Output the [x, y] coordinate of the center of the cell containing the given text.  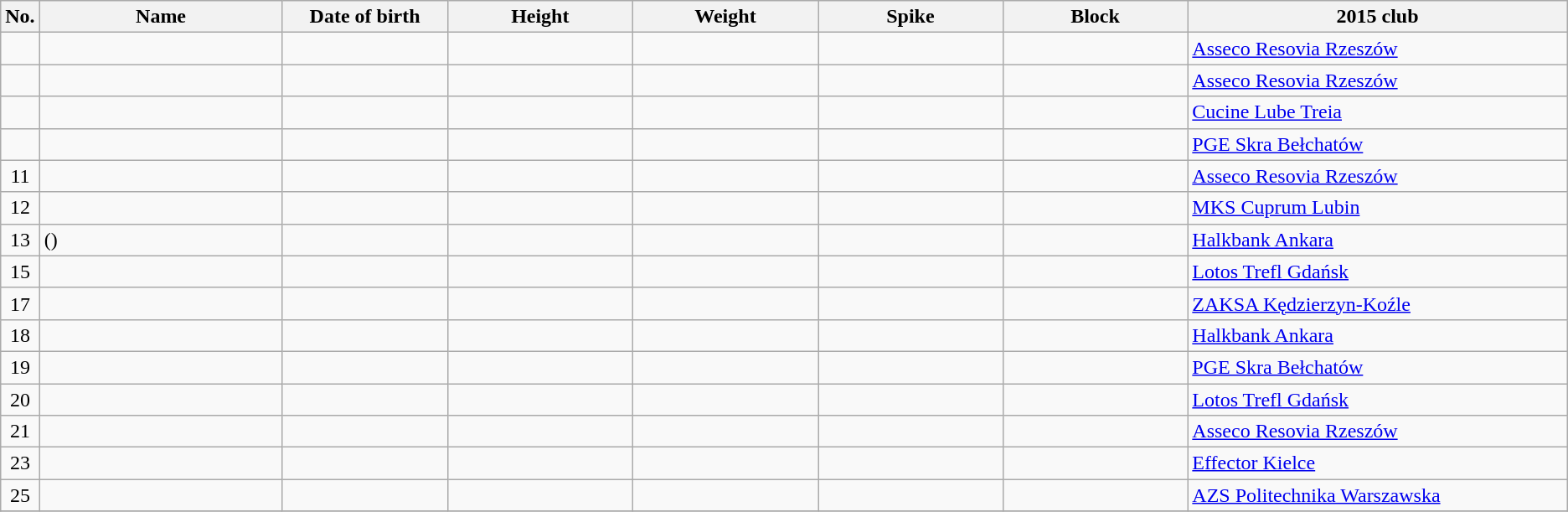
Spike [911, 17]
2015 club [1377, 17]
Date of birth [365, 17]
12 [20, 208]
Cucine Lube Treia [1377, 112]
() [161, 240]
20 [20, 400]
Height [539, 17]
25 [20, 495]
Weight [725, 17]
13 [20, 240]
21 [20, 432]
19 [20, 367]
AZS Politechnika Warszawska [1377, 495]
MKS Cuprum Lubin [1377, 208]
15 [20, 272]
17 [20, 303]
11 [20, 176]
No. [20, 17]
Effector Kielce [1377, 463]
Block [1096, 17]
23 [20, 463]
ZAKSA Kędzierzyn-Koźle [1377, 303]
Name [161, 17]
18 [20, 335]
